From the cell containing the given text, extract its center point as (X, Y) coordinate. 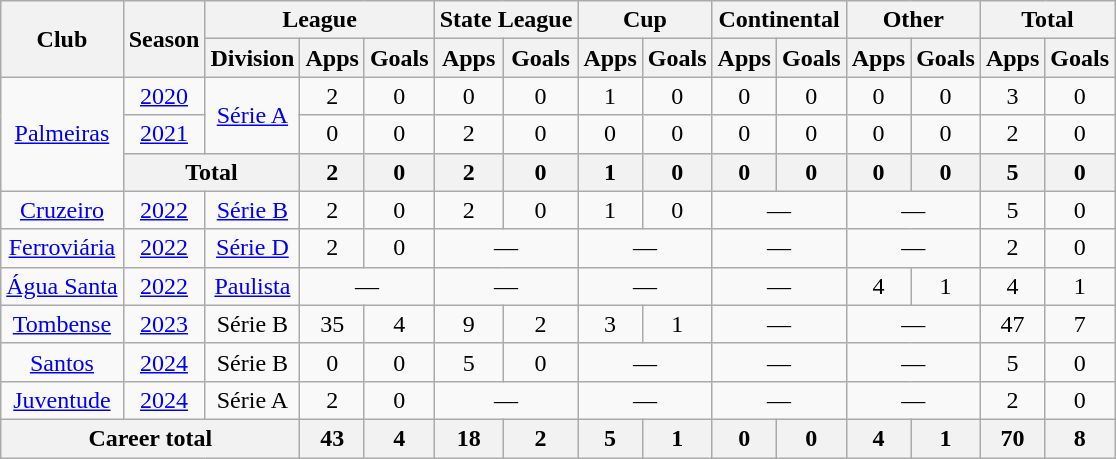
Santos (62, 362)
Tombense (62, 324)
Season (164, 39)
Ferroviária (62, 248)
Other (913, 20)
47 (1012, 324)
Paulista (252, 286)
Cup (645, 20)
League (320, 20)
2021 (164, 134)
43 (332, 438)
70 (1012, 438)
Division (252, 58)
18 (468, 438)
Água Santa (62, 286)
Career total (150, 438)
2023 (164, 324)
Club (62, 39)
State League (506, 20)
35 (332, 324)
9 (468, 324)
7 (1080, 324)
Série D (252, 248)
Cruzeiro (62, 210)
Continental (779, 20)
2020 (164, 96)
Palmeiras (62, 134)
8 (1080, 438)
Juventude (62, 400)
